Determine the [x, y] coordinate at the center of the cell enclosing the given text.  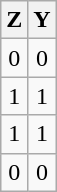
Z [14, 20]
Y [42, 20]
